Return [X, Y] of the center of cell containing provided text 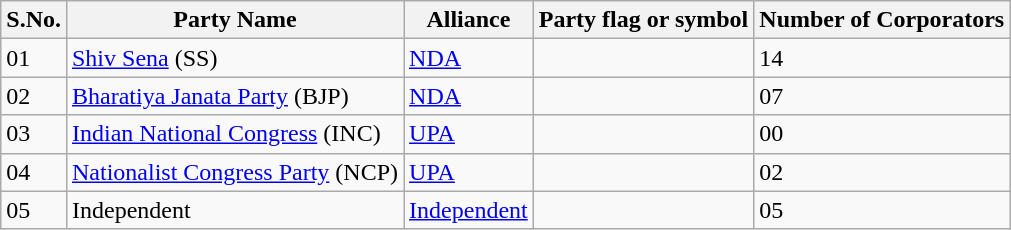
Alliance [469, 20]
S.No. [34, 20]
Bharatiya Janata Party (BJP) [234, 96]
03 [34, 134]
Shiv Sena (SS) [234, 58]
04 [34, 172]
Party flag or symbol [644, 20]
Nationalist Congress Party (NCP) [234, 172]
Number of Corporators [882, 20]
Party Name [234, 20]
Indian National Congress (INC) [234, 134]
00 [882, 134]
07 [882, 96]
14 [882, 58]
01 [34, 58]
